Return (X, Y) of the center of cell containing provided text 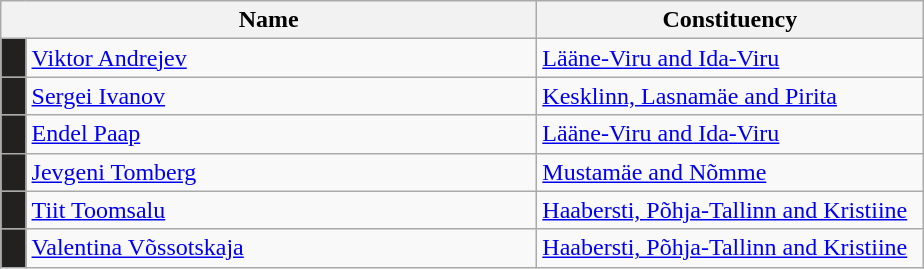
Tiit Toomsalu (282, 210)
Sergei Ivanov (282, 96)
Viktor Andrejev (282, 58)
Endel Paap (282, 134)
Mustamäe and Nõmme (730, 172)
Constituency (730, 20)
Jevgeni Tomberg (282, 172)
Name (269, 20)
Kesklinn, Lasnamäe and Pirita (730, 96)
Valentina Võssotskaja (282, 248)
